For the text-containing cell, return its midpoint in [X, Y] coordinate format. 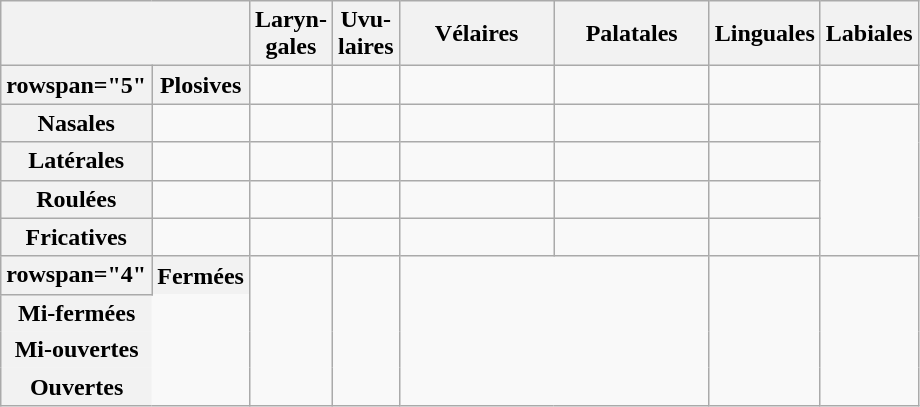
Roulées [76, 199]
Fricatives [76, 237]
Palatales [632, 34]
Ouvertes [76, 386]
Mi-ouvertes [76, 350]
Fermées [201, 275]
Labiales [869, 34]
Mi-fermées [76, 312]
Latérales [76, 161]
Uvu-laires [366, 34]
Vélaires [476, 34]
Laryn-gales [290, 34]
rowspan="4" [76, 275]
Plosives [201, 85]
Linguales [764, 34]
Nasales [76, 123]
rowspan="5" [76, 85]
